Locate the cell with the specified text and output its [X, Y] center coordinate. 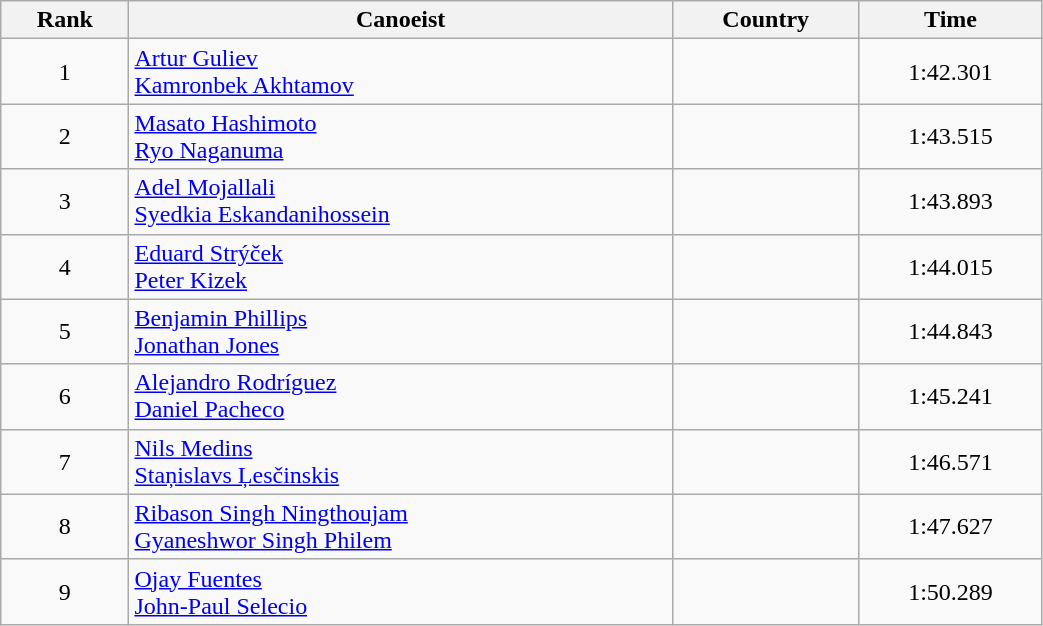
Country [766, 20]
1 [65, 72]
9 [65, 592]
5 [65, 332]
Time [950, 20]
Ojay FuentesJohn-Paul Selecio [400, 592]
1:44.015 [950, 266]
8 [65, 526]
1:42.301 [950, 72]
1:44.843 [950, 332]
Masato HashimotoRyo Naganuma [400, 136]
Ribason Singh NingthoujamGyaneshwor Singh Philem [400, 526]
1:46.571 [950, 462]
4 [65, 266]
1:43.893 [950, 202]
3 [65, 202]
7 [65, 462]
Artur GulievKamronbek Akhtamov [400, 72]
1:50.289 [950, 592]
Benjamin PhillipsJonathan Jones [400, 332]
1:45.241 [950, 396]
Adel MojallaliSyedkia Eskandanihossein [400, 202]
6 [65, 396]
Rank [65, 20]
Canoeist [400, 20]
Eduard StrýčekPeter Kizek [400, 266]
Alejandro RodríguezDaniel Pacheco [400, 396]
1:43.515 [950, 136]
Nils MedinsStaņislavs Ļesčinskis [400, 462]
1:47.627 [950, 526]
2 [65, 136]
